Provide the [X, Y] coordinate of the cell's center where the given text is located.  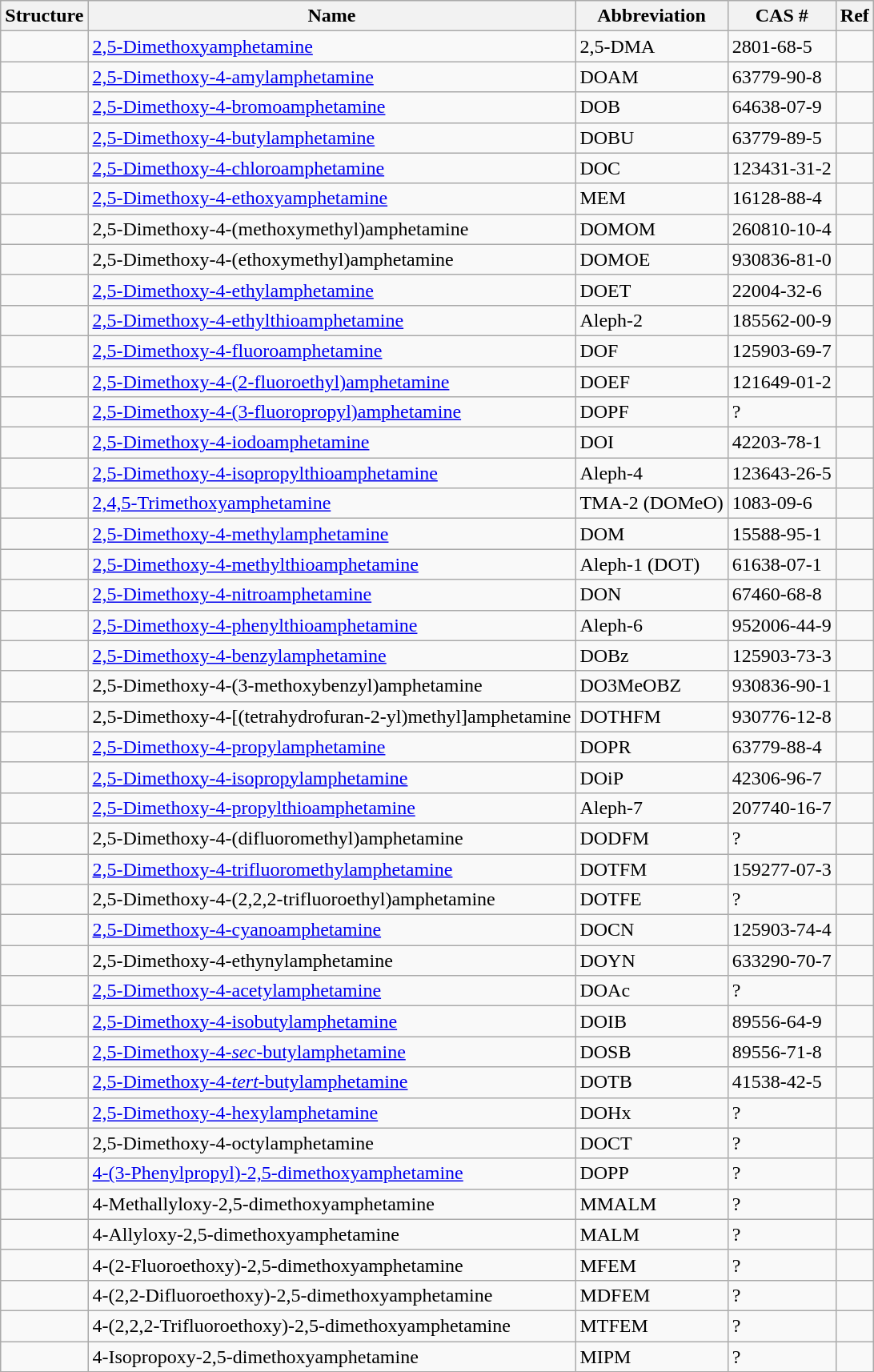
2,5-Dimethoxy-4-benzylamphetamine [331, 656]
89556-71-8 [781, 1052]
DOAc [651, 991]
2,5-DMA [651, 46]
DOSB [651, 1052]
633290-70-7 [781, 961]
2,5-Dimethoxy-4-octylamphetamine [331, 1143]
DOHx [651, 1113]
DOF [651, 351]
Aleph-6 [651, 625]
DOC [651, 168]
2,5-Dimethoxy-4-(difluoromethyl)amphetamine [331, 838]
2,5-Dimethoxy-4-(methoxymethyl)amphetamine [331, 229]
2,5-Dimethoxy-4-phenylthioamphetamine [331, 625]
2,5-Dimethoxy-4-hexylamphetamine [331, 1113]
1083-09-6 [781, 503]
2,5-Dimethoxy-4-propylamphetamine [331, 747]
260810-10-4 [781, 229]
DOPR [651, 747]
Ref [855, 16]
2,5-Dimethoxy-4-iodoamphetamine [331, 443]
DOEF [651, 382]
41538-42-5 [781, 1082]
DOTFE [651, 900]
DOMOM [651, 229]
4-Allyloxy-2,5-dimethoxyamphetamine [331, 1234]
Aleph-7 [651, 808]
DO3MeOBZ [651, 686]
2,5-Dimethoxy-4-butylamphetamine [331, 138]
2801-68-5 [781, 46]
89556-64-9 [781, 1021]
2,5-Dimethoxy-4-amylamphetamine [331, 77]
DOAM [651, 77]
2,5-Dimethoxy-4-fluoroamphetamine [331, 351]
MFEM [651, 1265]
DOB [651, 107]
DOYN [651, 961]
2,5-Dimethoxy-4-(2,2,2-trifluoroethyl)amphetamine [331, 900]
2,5-Dimethoxy-4-ethynylamphetamine [331, 961]
MTFEM [651, 1326]
DOiP [651, 777]
4-(2,2,2-Trifluoroethoxy)-2,5-dimethoxyamphetamine [331, 1326]
2,5-Dimethoxy-4-propylthioamphetamine [331, 808]
DOBU [651, 138]
2,5-Dimethoxy-4-ethylamphetamine [331, 290]
Aleph-2 [651, 320]
DOTFM [651, 869]
2,5-Dimethoxy-4-ethylthioamphetamine [331, 320]
125903-74-4 [781, 930]
2,5-Dimethoxy-4-bromoamphetamine [331, 107]
16128-88-4 [781, 199]
42203-78-1 [781, 443]
4-Methallyloxy-2,5-dimethoxyamphetamine [331, 1204]
2,5-Dimethoxy-4-methylthioamphetamine [331, 564]
123431-31-2 [781, 168]
DOM [651, 534]
159277-07-3 [781, 869]
2,5-Dimethoxy-4-(3-methoxybenzyl)amphetamine [331, 686]
2,5-Dimethoxy-4-acetylamphetamine [331, 991]
DOI [651, 443]
930836-90-1 [781, 686]
Aleph-1 (DOT) [651, 564]
2,5-Dimethoxy-4-(ethoxymethyl)amphetamine [331, 259]
MEM [651, 199]
DOPP [651, 1173]
Structure [45, 16]
4-(2-Fluoroethoxy)-2,5-dimethoxyamphetamine [331, 1265]
63779-89-5 [781, 138]
4-Isopropoxy-2,5-dimethoxyamphetamine [331, 1357]
Name [331, 16]
125903-73-3 [781, 656]
2,5-Dimethoxy-4-ethoxyamphetamine [331, 199]
2,5-Dimethoxy-4-trifluoromethylamphetamine [331, 869]
61638-07-1 [781, 564]
2,5-Dimethoxy-4-methylamphetamine [331, 534]
15588-95-1 [781, 534]
DOCN [651, 930]
42306-96-7 [781, 777]
2,5-Dimethoxyamphetamine [331, 46]
MALM [651, 1234]
2,5-Dimethoxy-4-nitroamphetamine [331, 595]
2,5-Dimethoxy-4-sec-butylamphetamine [331, 1052]
DON [651, 595]
4-(2,2-Difluoroethoxy)-2,5-dimethoxyamphetamine [331, 1295]
2,5-Dimethoxy-4-tert-butylamphetamine [331, 1082]
123643-26-5 [781, 473]
2,5-Dimethoxy-4-cyanoamphetamine [331, 930]
CAS # [781, 16]
DODFM [651, 838]
121649-01-2 [781, 382]
MIPM [651, 1357]
4-(3-Phenylpropyl)-2,5-dimethoxyamphetamine [331, 1173]
DOTHFM [651, 716]
TMA-2 (DOMeO) [651, 503]
930836-81-0 [781, 259]
DOTB [651, 1082]
125903-69-7 [781, 351]
2,5-Dimethoxy-4-chloroamphetamine [331, 168]
67460-68-8 [781, 595]
DOIB [651, 1021]
22004-32-6 [781, 290]
MMALM [651, 1204]
2,5-Dimethoxy-4-(2-fluoroethyl)amphetamine [331, 382]
2,5-Dimethoxy-4-isopropylamphetamine [331, 777]
2,5-Dimethoxy-4-[(tetrahydrofuran-2-yl)methyl]amphetamine [331, 716]
DOCT [651, 1143]
2,4,5-Trimethoxyamphetamine [331, 503]
930776-12-8 [781, 716]
207740-16-7 [781, 808]
185562-00-9 [781, 320]
64638-07-9 [781, 107]
MDFEM [651, 1295]
2,5-Dimethoxy-4-isobutylamphetamine [331, 1021]
2,5-Dimethoxy-4-isopropylthioamphetamine [331, 473]
2,5-Dimethoxy-4-(3-fluoropropyl)amphetamine [331, 412]
DOPF [651, 412]
DOET [651, 290]
Aleph-4 [651, 473]
DOMOE [651, 259]
63779-88-4 [781, 747]
Abbreviation [651, 16]
952006-44-9 [781, 625]
63779-90-8 [781, 77]
DOBz [651, 656]
